Search for the cell housing the specified text and yield its [X, Y] center coordinate. 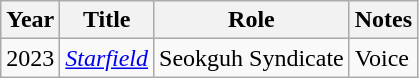
2023 [30, 58]
Year [30, 20]
Title [107, 20]
Seokguh Syndicate [252, 58]
Starfield [107, 58]
Notes [383, 20]
Role [252, 20]
Voice [383, 58]
